From the cell containing the given text, extract its center point as [x, y] coordinate. 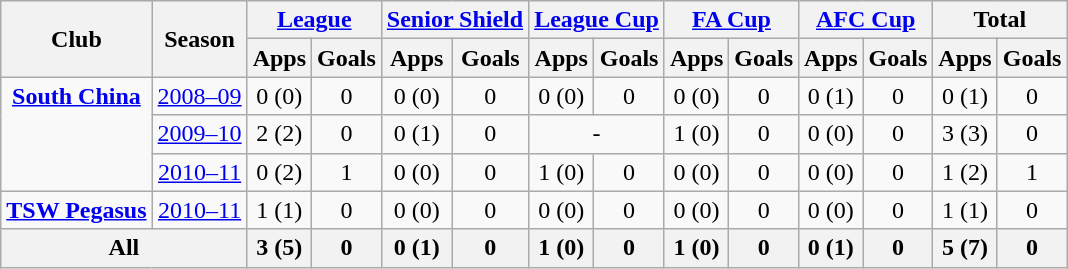
3 (5) [279, 248]
2009–10 [200, 134]
Total [1000, 20]
0 (2) [279, 172]
5 (7) [965, 248]
TSW Pegasus [76, 210]
2 (2) [279, 134]
2008–09 [200, 96]
AFC Cup [866, 20]
Senior Shield [454, 20]
- [597, 134]
3 (3) [965, 134]
All [124, 248]
FA Cup [731, 20]
1 (2) [965, 172]
Season [200, 39]
League [314, 20]
Club [76, 39]
League Cup [597, 20]
South China [76, 134]
